From the cell containing the given text, extract its center point as (X, Y) coordinate. 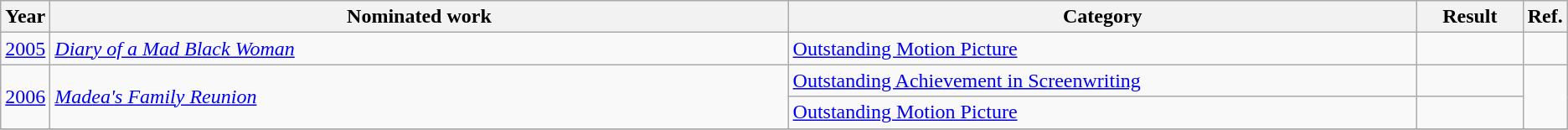
Result (1469, 17)
Category (1102, 17)
Ref. (1545, 17)
2005 (25, 49)
Nominated work (419, 17)
Madea's Family Reunion (419, 96)
Outstanding Achievement in Screenwriting (1102, 81)
2006 (25, 96)
Year (25, 17)
Diary of a Mad Black Woman (419, 49)
